From the cell containing the given text, extract its center point as [x, y] coordinate. 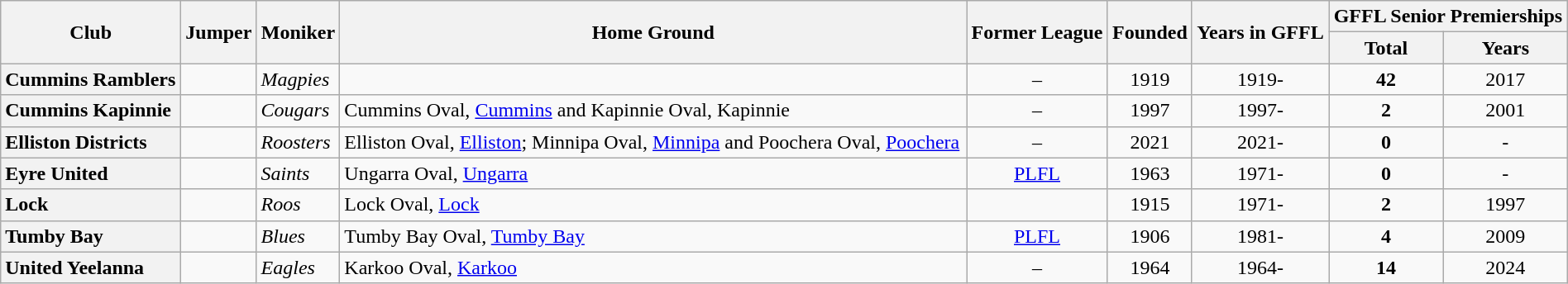
2021 [1150, 142]
4 [1386, 236]
1963 [1150, 173]
2009 [1505, 236]
1964- [1260, 267]
1919- [1260, 79]
2017 [1505, 79]
Cougars [298, 111]
Tumby Bay Oval, Tumby Bay [653, 236]
Blues [298, 236]
2021- [1260, 142]
Saints [298, 173]
Elliston Districts [91, 142]
2024 [1505, 267]
Jumper [218, 32]
Moniker [298, 32]
1981- [1260, 236]
Ungarra Oval, Ungarra [653, 173]
Total [1386, 48]
Karkoo Oval, Karkoo [653, 267]
Lock [91, 205]
Elliston Oval, Elliston; Minnipa Oval, Minnipa and Poochera Oval, Poochera [653, 142]
Roosters [298, 142]
Cummins Kapinnie [91, 111]
Club [91, 32]
14 [1386, 267]
2001 [1505, 111]
1906 [1150, 236]
Home Ground [653, 32]
1915 [1150, 205]
1919 [1150, 79]
Eagles [298, 267]
42 [1386, 79]
Years [1505, 48]
Former League [1037, 32]
Years in GFFL [1260, 32]
Founded [1150, 32]
United Yeelanna [91, 267]
GFFL Senior Premierships [1447, 17]
Magpies [298, 79]
Cummins Ramblers [91, 79]
Roos [298, 205]
Tumby Bay [91, 236]
Lock Oval, Lock [653, 205]
1964 [1150, 267]
Eyre United [91, 173]
1997- [1260, 111]
Cummins Oval, Cummins and Kapinnie Oval, Kapinnie [653, 111]
